Pinpoint the cell where the given text exists, returning its (X, Y) midpoint coordinate. 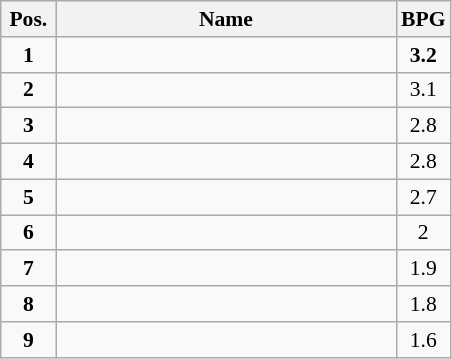
2.7 (424, 197)
9 (28, 340)
3.2 (424, 55)
Pos. (28, 19)
BPG (424, 19)
Name (226, 19)
3.1 (424, 90)
7 (28, 269)
4 (28, 162)
1 (28, 55)
3 (28, 126)
1.8 (424, 304)
5 (28, 197)
8 (28, 304)
1.6 (424, 340)
6 (28, 233)
1.9 (424, 269)
